Find where the given text appears and provide that cell's center as [x, y] coordinate. 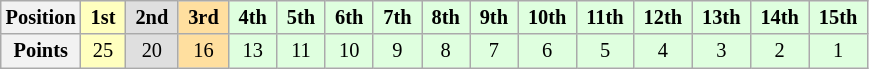
7 [494, 51]
10 [349, 51]
11 [301, 51]
1 [838, 51]
2nd [152, 17]
8 [446, 51]
16 [203, 51]
7th [397, 17]
15th [838, 17]
Points [41, 51]
Position [41, 17]
2 [779, 51]
25 [104, 51]
8th [446, 17]
12th [663, 17]
1st [104, 17]
6 [547, 51]
4 [663, 51]
4th [253, 17]
20 [152, 51]
3rd [203, 17]
6th [349, 17]
11th [604, 17]
10th [547, 17]
9 [397, 51]
13th [721, 17]
9th [494, 17]
13 [253, 51]
5th [301, 17]
5 [604, 51]
3 [721, 51]
14th [779, 17]
